From the cell containing the given text, extract its center point as [X, Y] coordinate. 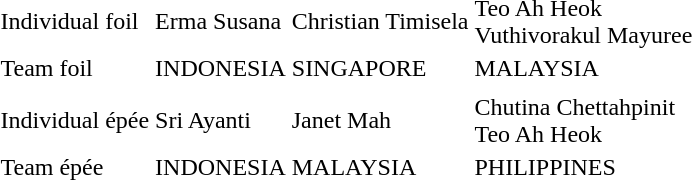
INDONESIA [221, 68]
Sri Ayanti [221, 120]
Janet Mah [380, 120]
SINGAPORE [380, 68]
